Provide the [x, y] coordinate of the cell's center where the given text is located.  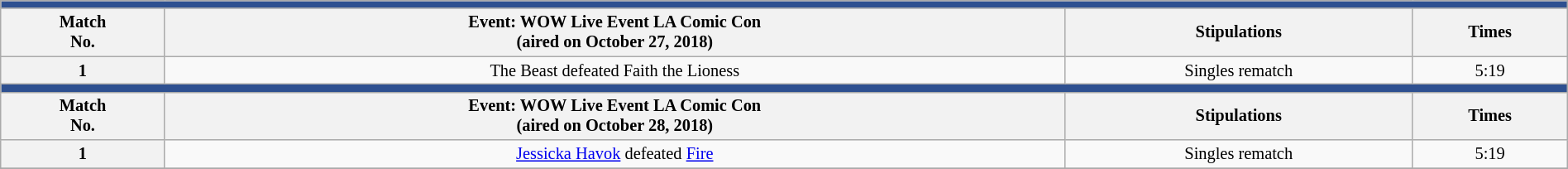
Event: WOW Live Event LA Comic Con(aired on October 27, 2018) [614, 32]
Event: WOW Live Event LA Comic Con(aired on October 28, 2018) [614, 116]
Jessicka Havok defeated Fire [614, 154]
The Beast defeated Faith the Lioness [614, 70]
